Scan for the cell matching the given text and deliver its [X, Y] coordinate at center. 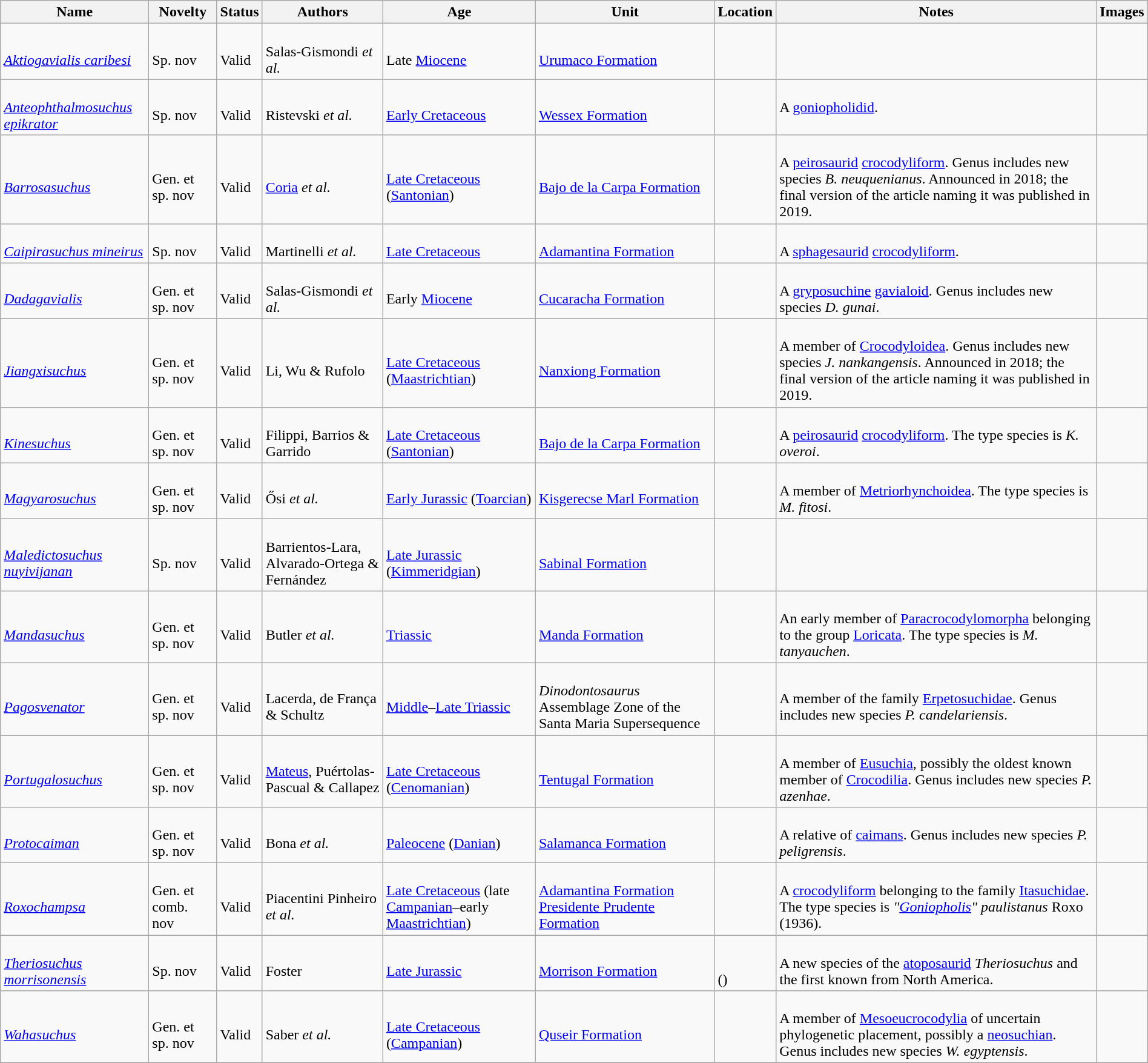
Lacerda, de França & Schultz [322, 699]
() [745, 963]
Anteophthalmosuchus epikrator [75, 107]
Quseir Formation [625, 1027]
Paleocene (Danian) [459, 835]
Ristevski et al. [322, 107]
Wessex Formation [625, 107]
Late Miocene [459, 51]
Late Cretaceous (Maastrichtian) [459, 363]
Tentugal Formation [625, 772]
Late Cretaceous (Campanian) [459, 1027]
An early member of Paracrocodylomorpha belonging to the group Loricata. The type species is M. tanyauchen. [936, 626]
Coria et al. [322, 179]
Early Miocene [459, 291]
Mandasuchus [75, 626]
Butler et al. [322, 626]
Sabinal Formation [625, 555]
Status [240, 12]
Pagosvenator [75, 699]
Authors [322, 12]
Ősi et al. [322, 491]
Mateus, Puértolas-Pascual & Callapez [322, 772]
Barrosasuchus [75, 179]
Notes [936, 12]
Piacentini Pinheiro et al. [322, 899]
Protocaiman [75, 835]
Late Cretaceous [459, 243]
Magyarosuchus [75, 491]
Early Cretaceous [459, 107]
Portugalosuchus [75, 772]
A peirosaurid crocodyliform. The type species is K. overoi. [936, 435]
Roxochampsa [75, 899]
Morrison Formation [625, 963]
Aktiogavialis caribesi [75, 51]
A gryposuchine gavialoid. Genus includes new species D. gunai. [936, 291]
Filippi, Barrios & Garrido [322, 435]
Adamantina Formation Presidente Prudente Formation [625, 899]
Urumaco Formation [625, 51]
Salamanca Formation [625, 835]
Wahasuchus [75, 1027]
Saber et al. [322, 1027]
Barrientos-Lara, Alvarado-Ortega & Fernández [322, 555]
Kinesuchus [75, 435]
Middle–Late Triassic [459, 699]
Late Jurassic [459, 963]
Name [75, 12]
A member of the family Erpetosuchidae. Genus includes new species P. candelariensis. [936, 699]
Theriosuchus morrisonensis [75, 963]
Late Cretaceous (late Campanian–early Maastrichtian) [459, 899]
Manda Formation [625, 626]
Li, Wu & Rufolo [322, 363]
Novelty [183, 12]
Foster [322, 963]
A relative of caimans. Genus includes new species P. peligrensis. [936, 835]
Maledictosuchus nuyivijanan [75, 555]
Bona et al. [322, 835]
A member of Metriorhynchoidea. The type species is M. fitosi. [936, 491]
Jiangxisuchus [75, 363]
A crocodyliform belonging to the family Itasuchidae. The type species is "Goniopholis" paulistanus Roxo (1936). [936, 899]
Location [745, 12]
A member of Eusuchia, possibly the oldest known member of Crocodilia. Genus includes new species P. azenhae. [936, 772]
Kisgerecse Marl Formation [625, 491]
Gen. et comb. nov [183, 899]
Cucaracha Formation [625, 291]
Early Jurassic (Toarcian) [459, 491]
A goniopholidid. [936, 107]
Nanxiong Formation [625, 363]
Late Cretaceous (Cenomanian) [459, 772]
Triassic [459, 626]
Unit [625, 12]
Adamantina Formation [625, 243]
A member of Mesoeucrocodylia of uncertain phylogenetic placement, possibly a neosuchian. Genus includes new species W. egyptensis. [936, 1027]
Late Jurassic (Kimmeridgian) [459, 555]
Caipirasuchus mineirus [75, 243]
A new species of the atoposaurid Theriosuchus and the first known from North America. [936, 963]
Dinodontosaurus Assemblage Zone of the Santa Maria Supersequence [625, 699]
Age [459, 12]
A sphagesaurid crocodyliform. [936, 243]
Dadagavialis [75, 291]
Martinelli et al. [322, 243]
Images [1122, 12]
